Capture the cell that displays the provided text and extract its (X, Y) central coordinate. 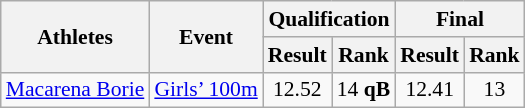
14 qB (364, 90)
Event (206, 36)
12.41 (430, 90)
Macarena Borie (76, 90)
12.52 (298, 90)
13 (494, 90)
Final (460, 19)
Athletes (76, 36)
Girls’ 100m (206, 90)
Qualification (329, 19)
